Output the (x, y) coordinate of the center of the cell containing the given text.  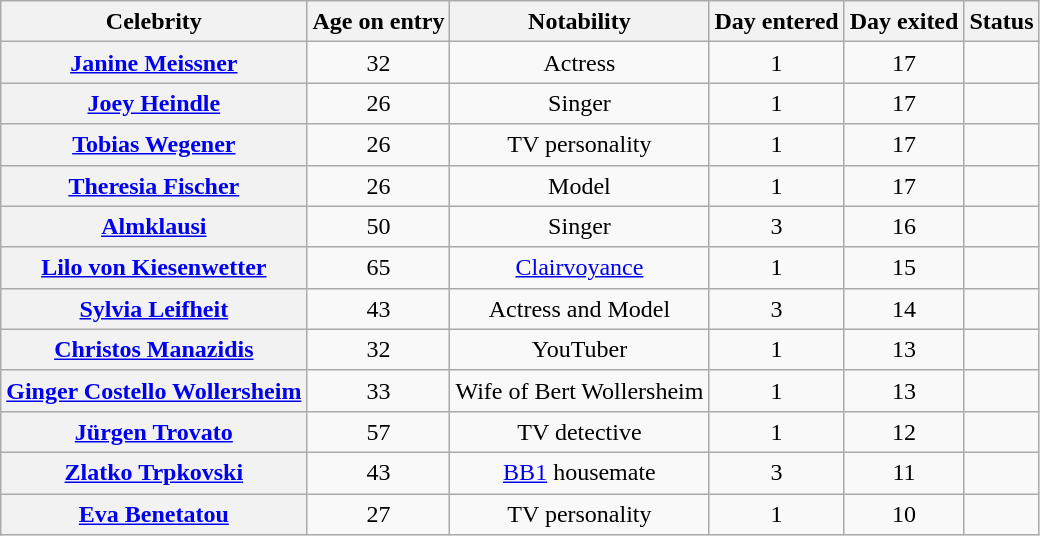
57 (378, 432)
Day entered (776, 22)
50 (378, 226)
Notability (580, 22)
Wife of Bert Wollersheim (580, 390)
Almklausi (154, 226)
Jürgen Trovato (154, 432)
Status (1002, 22)
33 (378, 390)
Actress (580, 62)
Model (580, 186)
Sylvia Leifheit (154, 308)
16 (904, 226)
10 (904, 514)
Ginger Costello Wollersheim (154, 390)
14 (904, 308)
27 (378, 514)
11 (904, 472)
Clairvoyance (580, 268)
Christos Manazidis (154, 350)
Theresia Fischer (154, 186)
Eva Benetatou (154, 514)
BB1 housemate (580, 472)
Age on entry (378, 22)
Zlatko Trpkovski (154, 472)
15 (904, 268)
Tobias Wegener (154, 144)
Day exited (904, 22)
YouTuber (580, 350)
12 (904, 432)
Celebrity (154, 22)
TV detective (580, 432)
Joey Heindle (154, 104)
Janine Meissner (154, 62)
Lilo von Kiesenwetter (154, 268)
Actress and Model (580, 308)
65 (378, 268)
